From the cell containing the given text, extract its center point as (X, Y) coordinate. 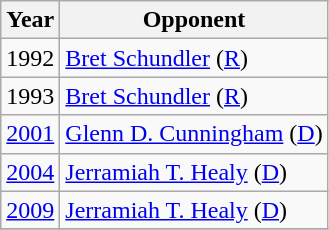
2009 (30, 210)
Glenn D. Cunningham (D) (194, 134)
1992 (30, 58)
Opponent (194, 20)
2004 (30, 172)
1993 (30, 96)
2001 (30, 134)
Year (30, 20)
